Provide the (x, y) coordinate of the cell's center where the given text is located.  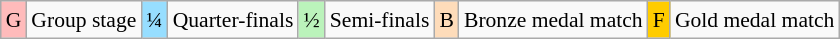
Quarter-finals (234, 20)
¼ (154, 20)
Semi-finals (380, 20)
B (446, 20)
Gold medal match (755, 20)
G (14, 20)
F (659, 20)
Bronze medal match (554, 20)
½ (311, 20)
Group stage (84, 20)
